Detect which cell encompasses the target text, then output its [X, Y] center coordinate. 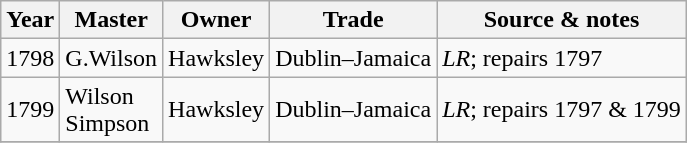
LR; repairs 1797 & 1799 [562, 110]
Owner [216, 20]
Trade [354, 20]
1798 [30, 58]
WilsonSimpson [112, 110]
Year [30, 20]
LR; repairs 1797 [562, 58]
Master [112, 20]
1799 [30, 110]
G.Wilson [112, 58]
Source & notes [562, 20]
